Capture the cell that displays the provided text and extract its [X, Y] central coordinate. 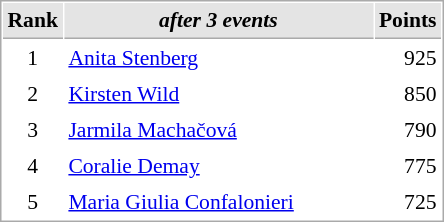
790 [408, 129]
850 [408, 93]
Kirsten Wild [218, 93]
after 3 events [218, 21]
3 [32, 129]
Jarmila Machačová [218, 129]
1 [32, 57]
2 [32, 93]
Rank [32, 21]
925 [408, 57]
Points [408, 21]
5 [32, 201]
4 [32, 165]
Maria Giulia Confalonieri [218, 201]
775 [408, 165]
Anita Stenberg [218, 57]
Coralie Demay [218, 165]
725 [408, 201]
